Find where the given text appears and provide that cell's center as (x, y) coordinate. 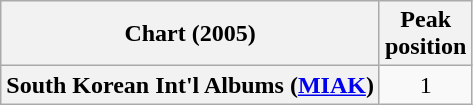
1 (425, 85)
Peakposition (425, 34)
Chart (2005) (190, 34)
South Korean Int'l Albums (MIAK) (190, 85)
